Output the (x, y) coordinate of the center of the cell containing the given text.  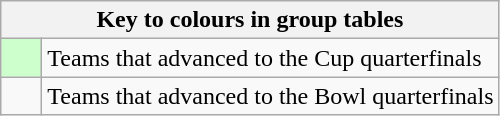
Key to colours in group tables (250, 20)
Teams that advanced to the Bowl quarterfinals (270, 96)
Teams that advanced to the Cup quarterfinals (270, 58)
